Return the [x, y] coordinate for the center point of the cell that contains the specified text.  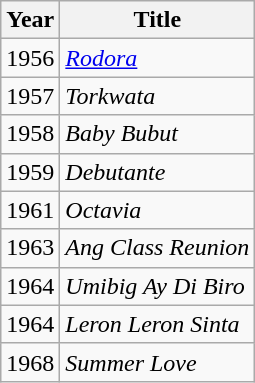
Rodora [158, 58]
1959 [30, 172]
Title [158, 20]
Umibig Ay Di Biro [158, 286]
Octavia [158, 210]
Leron Leron Sinta [158, 324]
Year [30, 20]
Baby Bubut [158, 134]
Summer Love [158, 362]
1957 [30, 96]
1968 [30, 362]
1958 [30, 134]
1956 [30, 58]
1961 [30, 210]
1963 [30, 248]
Ang Class Reunion [158, 248]
Torkwata [158, 96]
Debutante [158, 172]
